Scan for the cell matching the given text and deliver its (x, y) coordinate at center. 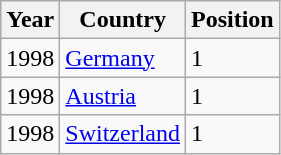
Germany (123, 58)
Austria (123, 96)
Position (233, 20)
Switzerland (123, 134)
Country (123, 20)
Year (30, 20)
